Output the [X, Y] coordinate of the center of the cell containing the given text.  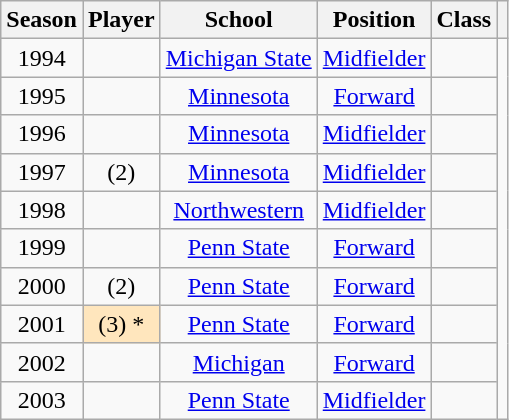
1996 [42, 134]
1994 [42, 58]
(3) * [121, 324]
2001 [42, 324]
2000 [42, 286]
Northwestern [238, 210]
Player [121, 20]
Class [464, 20]
1999 [42, 248]
School [238, 20]
1998 [42, 210]
2003 [42, 400]
2002 [42, 362]
Michigan State [238, 58]
Season [42, 20]
Position [374, 20]
Michigan [238, 362]
1997 [42, 172]
1995 [42, 96]
